Pinpoint the cell where the given text exists, returning its [X, Y] midpoint coordinate. 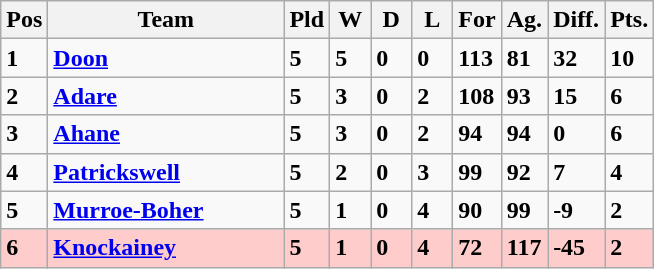
93 [524, 96]
72 [477, 248]
15 [576, 96]
81 [524, 58]
7 [576, 172]
32 [576, 58]
92 [524, 172]
117 [524, 248]
W [350, 20]
Pts. [630, 20]
Pld [307, 20]
Ahane [166, 134]
For [477, 20]
Patrickswell [166, 172]
L [432, 20]
-9 [576, 210]
Adare [166, 96]
Team [166, 20]
Diff. [576, 20]
108 [477, 96]
10 [630, 58]
D [392, 20]
Murroe-Boher [166, 210]
Doon [166, 58]
Pos [24, 20]
Knockainey [166, 248]
-45 [576, 248]
90 [477, 210]
Ag. [524, 20]
113 [477, 58]
